Detect which cell encompasses the target text, then output its (X, Y) center coordinate. 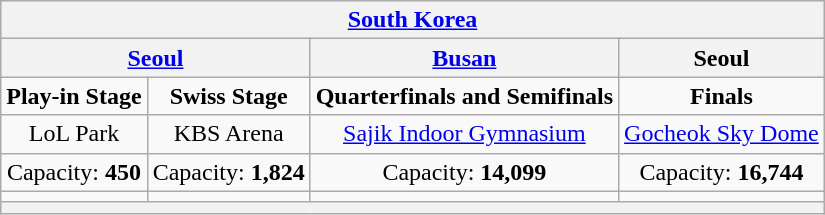
Play-in Stage (74, 96)
Capacity: 14,099 (464, 172)
Busan (464, 58)
South Korea (413, 20)
Swiss Stage (228, 96)
KBS Arena (228, 134)
LoL Park (74, 134)
Capacity: 450 (74, 172)
Sajik Indoor Gymnasium (464, 134)
Capacity: 16,744 (722, 172)
Quarterfinals and Semifinals (464, 96)
Finals (722, 96)
Capacity: 1,824 (228, 172)
Gocheok Sky Dome (722, 134)
